Identify which cell holds the provided text, then report its [x, y] central coordinate. 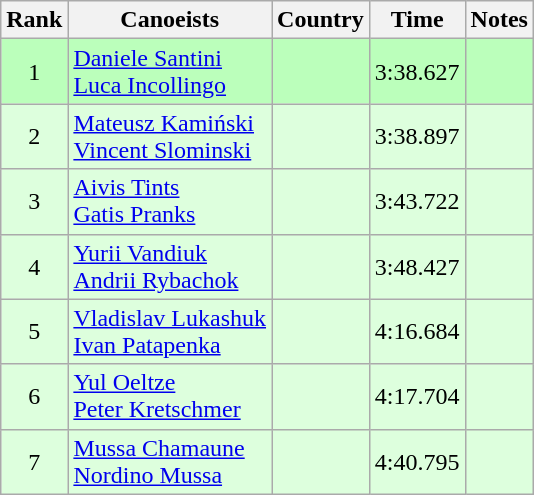
2 [34, 136]
3:48.427 [417, 266]
3:38.627 [417, 72]
7 [34, 462]
Yurii VandiukAndrii Rybachok [170, 266]
4:40.795 [417, 462]
3 [34, 202]
Country [321, 20]
Notes [499, 20]
4:16.684 [417, 332]
1 [34, 72]
Rank [34, 20]
Daniele SantiniLuca Incollingo [170, 72]
4:17.704 [417, 396]
Time [417, 20]
5 [34, 332]
Canoeists [170, 20]
6 [34, 396]
4 [34, 266]
Yul OeltzePeter Kretschmer [170, 396]
3:43.722 [417, 202]
Vladislav LukashukIvan Patapenka [170, 332]
Mateusz KamińskiVincent Slominski [170, 136]
Mussa ChamauneNordino Mussa [170, 462]
Aivis TintsGatis Pranks [170, 202]
3:38.897 [417, 136]
